For the text-containing cell, return its midpoint in [x, y] coordinate format. 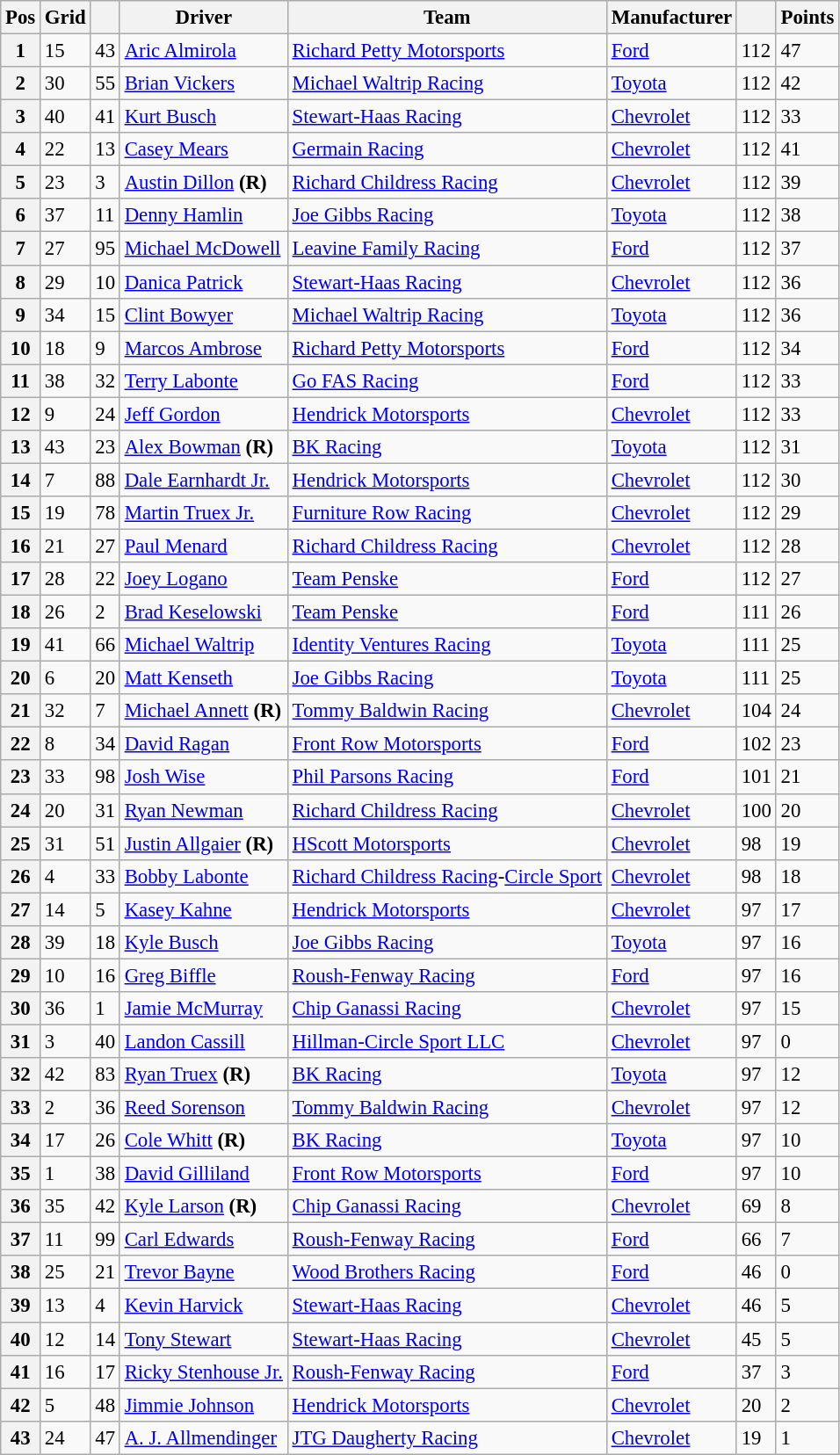
Jamie McMurray [204, 1009]
101 [756, 778]
Josh Wise [204, 778]
Terry Labonte [204, 380]
Ricky Stenhouse Jr. [204, 1372]
69 [756, 1206]
Greg Biffle [204, 975]
Brian Vickers [204, 83]
Team [446, 18]
83 [105, 1075]
Michael Annett (R) [204, 711]
Trevor Bayne [204, 1273]
Danica Patrick [204, 282]
Paul Menard [204, 546]
JTG Daugherty Racing [446, 1437]
Pos [21, 18]
Kasey Kahne [204, 909]
104 [756, 711]
Justin Allgaier (R) [204, 843]
Kyle Larson (R) [204, 1206]
Leavine Family Racing [446, 249]
Cole Whitt (R) [204, 1140]
Phil Parsons Racing [446, 778]
78 [105, 513]
95 [105, 249]
Jeff Gordon [204, 414]
Ryan Truex (R) [204, 1075]
Richard Childress Racing-Circle Sport [446, 876]
A. J. Allmendinger [204, 1437]
Kurt Busch [204, 117]
Casey Mears [204, 149]
Landon Cassill [204, 1041]
Ryan Newman [204, 810]
Martin Truex Jr. [204, 513]
Matt Kenseth [204, 678]
Reed Sorenson [204, 1108]
Dale Earnhardt Jr. [204, 480]
Alex Bowman (R) [204, 447]
Wood Brothers Racing [446, 1273]
Denny Hamlin [204, 215]
Jimmie Johnson [204, 1405]
David Gilliland [204, 1174]
102 [756, 744]
Furniture Row Racing [446, 513]
Tony Stewart [204, 1339]
Brad Keselowski [204, 612]
100 [756, 810]
Kevin Harvick [204, 1306]
HScott Motorsports [446, 843]
Go FAS Racing [446, 380]
Marcos Ambrose [204, 348]
Driver [204, 18]
88 [105, 480]
Carl Edwards [204, 1240]
Identity Ventures Racing [446, 645]
Austin Dillon (R) [204, 183]
Michael Waltrip [204, 645]
Kyle Busch [204, 943]
Michael McDowell [204, 249]
Aric Almirola [204, 51]
Hillman-Circle Sport LLC [446, 1041]
Points [807, 18]
51 [105, 843]
Germain Racing [446, 149]
55 [105, 83]
Grid [65, 18]
Bobby Labonte [204, 876]
Manufacturer [671, 18]
Joey Logano [204, 579]
Clint Bowyer [204, 315]
48 [105, 1405]
45 [756, 1339]
99 [105, 1240]
David Ragan [204, 744]
